From the cell containing the given text, extract its center point as [x, y] coordinate. 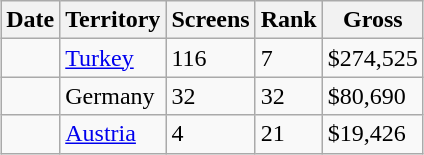
Austria [113, 134]
116 [210, 58]
Rank [288, 20]
$274,525 [372, 58]
$80,690 [372, 96]
4 [210, 134]
Germany [113, 96]
$19,426 [372, 134]
Gross [372, 20]
Screens [210, 20]
7 [288, 58]
Date [30, 20]
21 [288, 134]
Territory [113, 20]
Turkey [113, 58]
